Search for the cell housing the specified text and yield its (x, y) center coordinate. 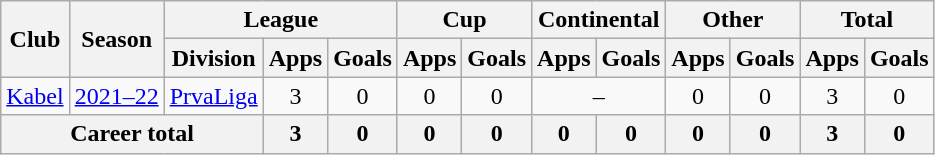
PrvaLiga (214, 96)
Career total (132, 134)
Season (116, 39)
Other (733, 20)
Cup (464, 20)
Total (867, 20)
League (280, 20)
Division (214, 58)
– (599, 96)
Continental (599, 20)
Club (35, 39)
Kabel (35, 96)
2021–22 (116, 96)
